For the text-containing cell, return its midpoint in [x, y] coordinate format. 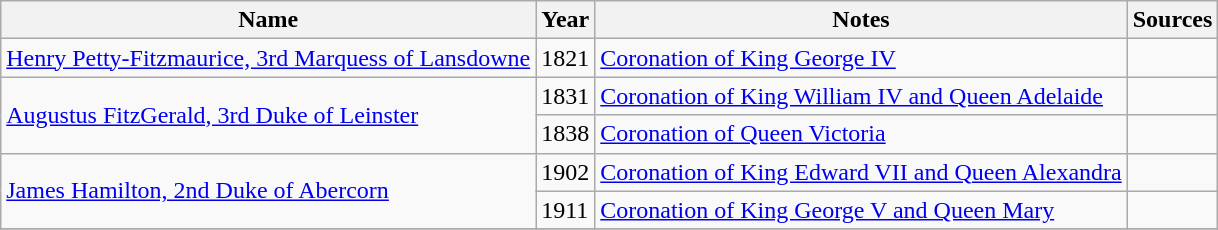
Year [566, 20]
1911 [566, 210]
Coronation of King Edward VII and Queen Alexandra [861, 172]
1831 [566, 96]
Coronation of Queen Victoria [861, 134]
Coronation of King George V and Queen Mary [861, 210]
Notes [861, 20]
Sources [1172, 20]
Coronation of King William IV and Queen Adelaide [861, 96]
Coronation of King George IV [861, 58]
1821 [566, 58]
Augustus FitzGerald, 3rd Duke of Leinster [268, 115]
James Hamilton, 2nd Duke of Abercorn [268, 191]
1902 [566, 172]
1838 [566, 134]
Name [268, 20]
Henry Petty-Fitzmaurice, 3rd Marquess of Lansdowne [268, 58]
